Pinpoint the cell where the given text exists, returning its [X, Y] midpoint coordinate. 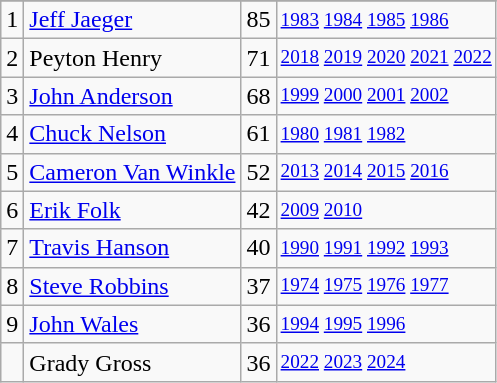
Grady Gross [132, 362]
2013 2014 2015 2016 [386, 172]
6 [12, 210]
Peyton Henry [132, 58]
2018 2019 2020 2021 2022 [386, 58]
61 [258, 134]
Cameron Van Winkle [132, 172]
Jeff Jaeger [132, 20]
2009 2010 [386, 210]
2022 2023 2024 [386, 362]
Chuck Nelson [132, 134]
1994 1995 1996 [386, 324]
2 [12, 58]
1983 1984 1985 1986 [386, 20]
71 [258, 58]
John Anderson [132, 96]
1980 1981 1982 [386, 134]
Steve Robbins [132, 286]
Travis Hanson [132, 248]
1 [12, 20]
5 [12, 172]
85 [258, 20]
8 [12, 286]
40 [258, 248]
4 [12, 134]
Erik Folk [132, 210]
42 [258, 210]
52 [258, 172]
37 [258, 286]
3 [12, 96]
1990 1991 1992 1993 [386, 248]
9 [12, 324]
7 [12, 248]
68 [258, 96]
1974 1975 1976 1977 [386, 286]
1999 2000 2001 2002 [386, 96]
John Wales [132, 324]
